Detect which cell encompasses the target text, then output its [X, Y] center coordinate. 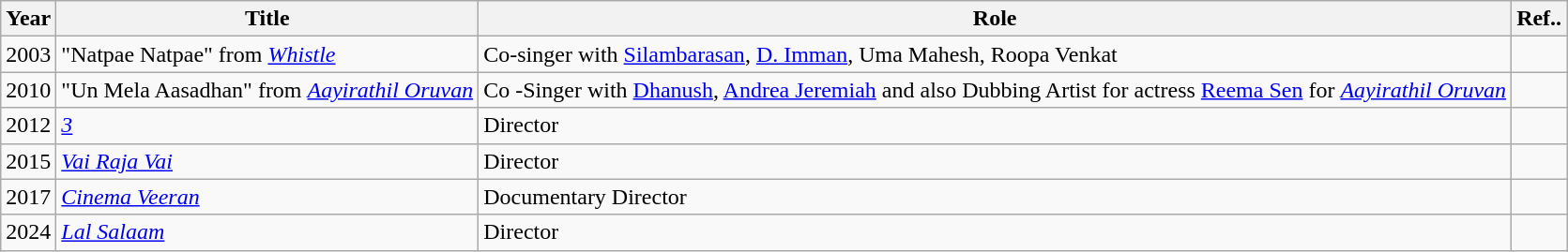
2017 [28, 197]
Co -Singer with Dhanush, Andrea Jeremiah and also Dubbing Artist for actress Reema Sen for Aayirathil Oruvan [995, 90]
2024 [28, 232]
Cinema Veeran [267, 197]
"Un Mela Aasadhan" from Aayirathil Oruvan [267, 90]
Role [995, 19]
Co-singer with Silambarasan, D. Imman, Uma Mahesh, Roopa Venkat [995, 54]
Title [267, 19]
Documentary Director [995, 197]
2012 [28, 126]
Year [28, 19]
Vai Raja Vai [267, 161]
Lal Salaam [267, 232]
2015 [28, 161]
3 [267, 126]
"Natpae Natpae" from Whistle [267, 54]
Ref.. [1539, 19]
2010 [28, 90]
2003 [28, 54]
